Return [X, Y] of the center of cell containing provided text 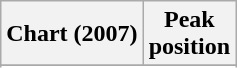
Chart (2007) [72, 34]
Peakposition [189, 34]
